Scan for the cell matching the given text and deliver its (X, Y) coordinate at center. 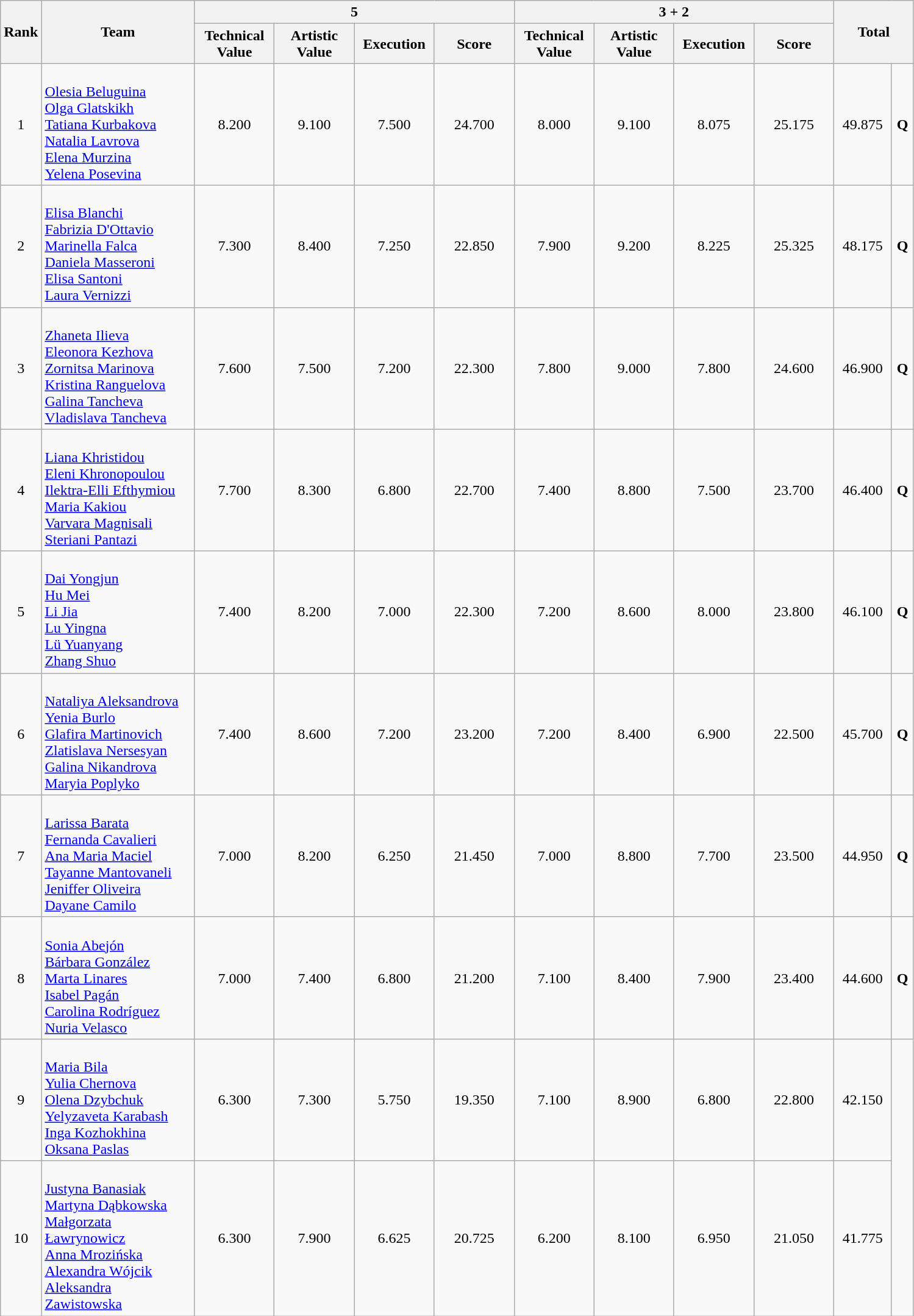
1 (21, 124)
10 (21, 1238)
3 (21, 368)
4 (21, 490)
44.600 (862, 978)
Maria BilaYulia ChernovaOlena DzybchukYelyzaveta KarabashInga KozhokhinaOksana Paslas (118, 1100)
22.700 (474, 490)
6 (21, 734)
41.775 (862, 1238)
8.900 (634, 1100)
46.100 (862, 612)
Rank (21, 32)
24.600 (794, 368)
9.000 (634, 368)
7.250 (394, 246)
49.875 (862, 124)
Sonia AbejónBárbara GonzálezMarta LinaresIsabel PagánCarolina RodríguezNuria Velasco (118, 978)
45.700 (862, 734)
25.175 (794, 124)
Justyna BanasiakMartyna DąbkowskaMałgorzata ŁawrynowiczAnna MrozińskaAlexandra WójcikAleksandra Zawistowska (118, 1238)
21.450 (474, 856)
6.250 (394, 856)
23.800 (794, 612)
8 (21, 978)
6.625 (394, 1238)
Larissa BarataFernanda CavalieriAna Maria MacielTayanne MantovaneliJeniffer OliveiraDayane Camilo (118, 856)
2 (21, 246)
48.175 (862, 246)
23.500 (794, 856)
Olesia BeluguinaOlga GlatskikhTatiana KurbakovaNatalia LavrovaElena MurzinaYelena Posevina (118, 124)
6.200 (554, 1238)
25.325 (794, 246)
Liana KhristidouEleni KhronopoulouIlektra-Elli EfthymiouMaria KakiouVarvara MagnisaliSteriani Pantazi (118, 490)
Elisa BlanchiFabrizia D'OttavioMarinella FalcaDaniela MasseroniElisa SantoniLaura Vernizzi (118, 246)
23.200 (474, 734)
46.900 (862, 368)
44.950 (862, 856)
9.200 (634, 246)
7 (21, 856)
Zhaneta IlievaEleonora KezhovaZornitsa MarinovaKristina RanguelovaGalina TanchevaVladislava Tancheva (118, 368)
21.200 (474, 978)
19.350 (474, 1100)
8.300 (315, 490)
23.700 (794, 490)
8.100 (634, 1238)
Team (118, 32)
46.400 (862, 490)
Total (873, 32)
9 (21, 1100)
Nataliya AleksandrovaYenia BurloGlafira MartinovichZlatislava NersesyanGalina NikandrovaMaryia Poplyko (118, 734)
7.600 (234, 368)
22.850 (474, 246)
20.725 (474, 1238)
42.150 (862, 1100)
6.950 (713, 1238)
8.075 (713, 124)
5.750 (394, 1100)
21.050 (794, 1238)
6.900 (713, 734)
24.700 (474, 124)
3 + 2 (674, 12)
22.500 (794, 734)
23.400 (794, 978)
Dai YongjunHu MeiLi JiaLu YingnaLü YuanyangZhang Shuo (118, 612)
22.800 (794, 1100)
8.225 (713, 246)
